From the cell containing the given text, extract its center point as [x, y] coordinate. 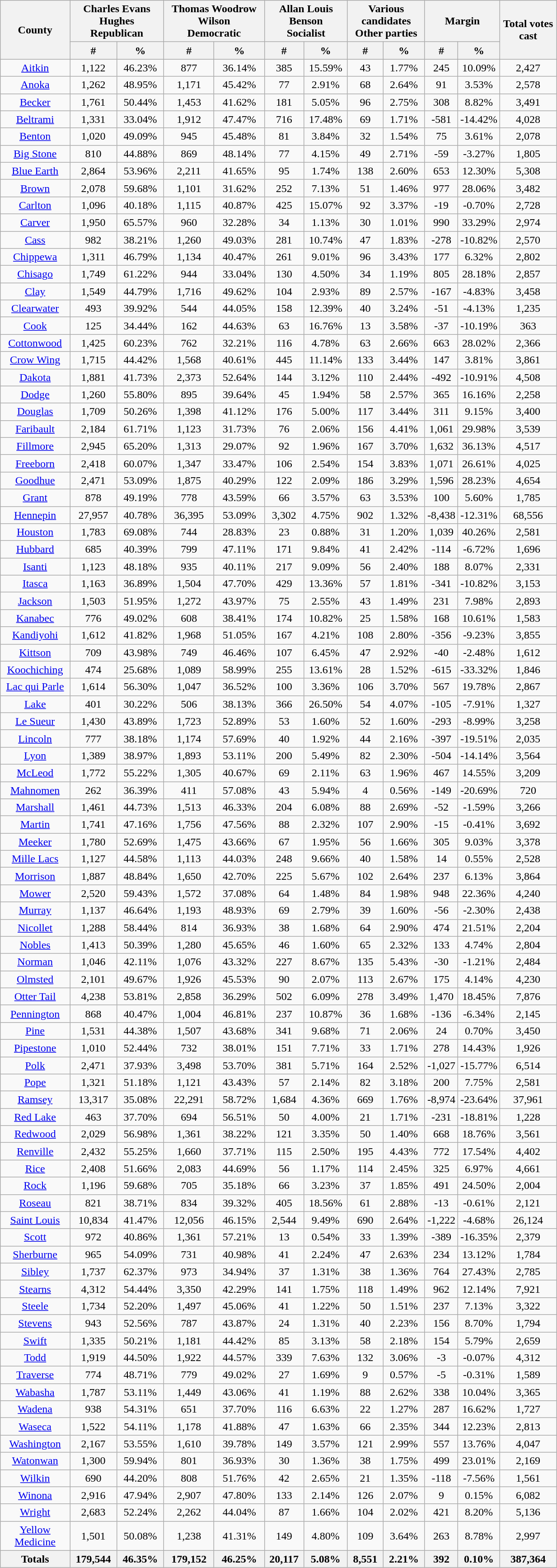
1,453 [189, 102]
41.82% [140, 635]
54 [365, 704]
1,196 [94, 1186]
Watonwan [35, 1461]
Yellow Medicine [35, 1535]
2.52% [404, 1065]
4,230 [529, 979]
45.65% [239, 945]
1,968 [189, 635]
4,402 [529, 1151]
186 [365, 480]
1,614 [94, 687]
834 [189, 1203]
38.18% [140, 738]
1,513 [189, 807]
Kittson [35, 653]
65 [365, 945]
2.55% [325, 601]
1,039 [441, 532]
42 [284, 1478]
1,076 [189, 962]
-114 [441, 549]
973 [189, 1272]
5.60% [479, 498]
1,389 [94, 756]
1,783 [94, 532]
91 [441, 85]
-15 [441, 825]
27,957 [94, 515]
762 [189, 343]
McLeod [35, 773]
787 [189, 1323]
Carver [35, 222]
Pipestone [35, 1048]
-19.51% [479, 738]
709 [94, 653]
9.09% [325, 567]
2.67% [404, 979]
51.66% [140, 1169]
38.01% [239, 1048]
1,749 [94, 274]
10.87% [325, 1014]
36 [365, 1014]
231 [441, 601]
1,761 [94, 102]
40.39% [140, 549]
52.64% [239, 377]
3.12% [325, 377]
1,522 [94, 1427]
Big Stone [35, 154]
3,266 [529, 807]
2,997 [529, 1535]
-8,438 [441, 515]
4,238 [94, 996]
43.89% [140, 721]
1,734 [94, 1306]
705 [189, 1186]
30.22% [140, 704]
5.67% [325, 876]
Lac qui Parle [35, 687]
0.10% [479, 1559]
2.60% [404, 171]
26.61% [479, 463]
Renville [35, 1151]
16.16% [479, 394]
4,654 [529, 480]
-3 [441, 1358]
43.66% [239, 842]
10.74% [325, 240]
1,716 [189, 291]
945 [189, 136]
392 [441, 1559]
39 [365, 911]
1.48% [325, 893]
Todd [35, 1358]
-389 [441, 1237]
1,305 [189, 773]
3,365 [529, 1392]
2,520 [94, 893]
1.51% [404, 1306]
1,178 [189, 1427]
12.30% [479, 171]
44.04% [239, 1512]
2,438 [529, 911]
5.71% [325, 1065]
Anoka [35, 85]
179,544 [94, 1559]
Aitkin [35, 68]
44.38% [140, 1031]
9.68% [325, 1031]
Lake [35, 704]
5,136 [529, 1512]
Freeborn [35, 463]
49 [365, 154]
Cass [35, 240]
Saint Louis [35, 1220]
36.29% [239, 996]
6.63% [325, 1409]
-504 [441, 756]
56.30% [140, 687]
2.62% [404, 1392]
36.14% [239, 68]
40.18% [140, 205]
2.40% [404, 567]
1,596 [441, 480]
445 [284, 360]
-13 [441, 1203]
5.94% [325, 790]
2,331 [529, 567]
50.26% [140, 412]
46.15% [239, 1220]
2,907 [189, 1495]
-4.68% [479, 1220]
774 [94, 1375]
49.19% [140, 498]
13.76% [479, 1444]
47.47% [239, 119]
1,327 [529, 704]
41.31% [239, 1535]
Lyon [35, 756]
Itasca [35, 584]
1.92% [325, 738]
Cook [35, 326]
401 [94, 704]
1,785 [529, 498]
37.71% [239, 1151]
944 [189, 274]
-12.31% [479, 515]
385 [284, 68]
188 [441, 567]
311 [441, 412]
Carlton [35, 205]
44.50% [140, 1358]
960 [189, 222]
2.30% [404, 756]
387,364 [529, 1559]
Mille Lacs [35, 859]
34.94% [239, 1272]
33.29% [479, 222]
-52 [441, 807]
3.84% [325, 136]
1.35% [404, 1478]
55.22% [140, 773]
1.54% [404, 136]
Rock [35, 1186]
29.98% [479, 429]
2,659 [529, 1341]
405 [284, 1203]
58.72% [239, 1100]
1.63% [325, 1427]
1.52% [404, 670]
Benton [35, 136]
39.32% [239, 1203]
4,240 [529, 893]
51 [365, 188]
3.23% [325, 1186]
117 [365, 412]
14 [441, 859]
-14.14% [479, 756]
Houston [35, 532]
2,258 [529, 394]
41.47% [140, 1220]
1,881 [94, 377]
47.70% [239, 584]
16.62% [479, 1409]
3.61% [479, 136]
52 [365, 721]
1,583 [529, 618]
43.32% [239, 962]
491 [441, 1186]
3,491 [529, 102]
50.21% [140, 1341]
3.58% [404, 326]
895 [189, 394]
2,578 [529, 85]
158 [284, 309]
720 [529, 790]
2,432 [94, 1151]
Grant [35, 498]
1,561 [529, 1478]
262 [94, 790]
69.08% [140, 532]
2,167 [94, 1444]
1.13% [325, 222]
51.18% [140, 1083]
744 [189, 532]
5.00% [325, 412]
Nobles [35, 945]
Kandiyohi [35, 635]
49.62% [239, 291]
24.50% [479, 1186]
County [35, 30]
-14.42% [479, 119]
Dakota [35, 377]
2,528 [529, 859]
2.18% [404, 1341]
29.07% [239, 446]
13.12% [479, 1254]
1.95% [325, 842]
22 [365, 1409]
8.78% [479, 1535]
58.44% [140, 928]
4.36% [325, 1100]
68 [365, 85]
37.93% [140, 1065]
54.11% [140, 1427]
17.48% [325, 119]
40.11% [239, 567]
5.08% [325, 1559]
3,564 [529, 756]
544 [189, 309]
26,124 [529, 1220]
1.46% [404, 188]
Dodge [35, 394]
162 [189, 326]
1.85% [404, 1186]
12.14% [479, 1289]
-56 [441, 911]
Red Lake [35, 1117]
6,514 [529, 1065]
13.36% [325, 584]
46.81% [239, 1014]
Totals [35, 1559]
204 [284, 807]
7.75% [479, 1083]
-5 [441, 1375]
2.45% [404, 1169]
46.33% [239, 807]
281 [284, 240]
23 [284, 532]
53.96% [140, 171]
54.31% [140, 1409]
1,449 [189, 1392]
Sherburne [35, 1254]
60.23% [140, 343]
1,331 [94, 119]
39.78% [239, 1444]
38.71% [140, 1203]
6.45% [325, 653]
341 [284, 1031]
37.08% [239, 893]
Wilkin [35, 1478]
Blue Earth [35, 171]
151 [284, 1048]
44.58% [140, 859]
363 [529, 326]
46.25% [239, 1559]
Clearwater [35, 309]
4.41% [404, 429]
-581 [441, 119]
19.78% [479, 687]
2,262 [189, 1512]
1,096 [94, 205]
47.94% [140, 1495]
2,683 [94, 1512]
43.98% [140, 653]
-33.32% [479, 670]
46.23% [140, 68]
1,171 [189, 85]
44 [365, 738]
18.56% [325, 1203]
749 [189, 653]
52.89% [239, 721]
-23.64% [479, 1100]
5.49% [325, 756]
339 [284, 1358]
9.66% [325, 859]
85 [284, 1341]
2.75% [404, 102]
3.81% [479, 360]
3.06% [404, 1358]
1,507 [189, 1031]
48.18% [140, 567]
2.71% [404, 154]
990 [441, 222]
43.43% [239, 1083]
3,561 [529, 1134]
Isanti [35, 567]
-37 [441, 326]
67 [284, 842]
2,858 [189, 996]
248 [284, 859]
168 [441, 618]
23.01% [479, 1461]
1,010 [94, 1048]
663 [441, 343]
493 [94, 309]
40.86% [140, 1237]
61 [365, 1203]
1,784 [529, 1254]
935 [189, 567]
1.76% [404, 1100]
8,551 [365, 1559]
48.84% [140, 876]
Faribault [35, 429]
1,684 [284, 1100]
2.92% [404, 653]
95 [284, 171]
305 [441, 842]
1.81% [404, 584]
234 [441, 1254]
1,004 [189, 1014]
3,450 [529, 1031]
651 [189, 1409]
17.54% [479, 1151]
1,572 [189, 893]
821 [94, 1203]
181 [284, 102]
1,163 [94, 584]
810 [94, 154]
-231 [441, 1117]
-0.31% [479, 1375]
25.68% [140, 670]
43.06% [239, 1392]
8.70% [479, 1323]
3,258 [529, 721]
130 [284, 274]
43.68% [239, 1031]
5,308 [529, 171]
147 [441, 360]
Various candidatesOther parties [386, 21]
1,272 [189, 601]
4,517 [529, 446]
3.83% [404, 463]
Wadena [35, 1409]
53.55% [140, 1444]
1,475 [189, 842]
Margin [462, 21]
12.23% [479, 1427]
164 [365, 1065]
1,919 [94, 1358]
15.59% [325, 68]
36,395 [189, 515]
2,544 [284, 1220]
567 [441, 687]
878 [94, 498]
118 [365, 1289]
732 [189, 1048]
41.88% [239, 1427]
1,398 [189, 412]
132 [365, 1358]
1.83% [404, 240]
54.44% [140, 1289]
972 [94, 1237]
1,134 [189, 257]
Ramsey [35, 1100]
40.98% [239, 1254]
669 [365, 1100]
2,366 [529, 343]
308 [441, 102]
3,378 [529, 842]
1,089 [189, 670]
34.44% [140, 326]
28.83% [239, 532]
-7.56% [479, 1478]
18.76% [479, 1134]
1,912 [189, 119]
685 [94, 549]
-278 [441, 240]
1,174 [189, 738]
-18.81% [479, 1117]
21.51% [479, 928]
26.50% [325, 704]
731 [189, 1254]
Hennepin [35, 515]
2,145 [529, 1014]
2,945 [94, 446]
7,921 [529, 1289]
2.79% [325, 911]
Morrison [35, 876]
44.79% [140, 291]
52.69% [140, 842]
36.39% [140, 790]
53 [284, 721]
7,876 [529, 996]
Washington [35, 1444]
1,430 [94, 721]
Pennington [35, 1014]
40.78% [140, 515]
557 [441, 1444]
948 [441, 893]
1,723 [189, 721]
6.13% [479, 876]
1,470 [441, 996]
Beltrami [35, 119]
14.43% [479, 1048]
3.43% [404, 257]
76 [284, 429]
Martin [35, 825]
7.71% [325, 1048]
-6.34% [479, 1014]
3.37% [404, 205]
801 [189, 1461]
1,727 [529, 1409]
1.98% [404, 893]
47.11% [239, 549]
1,846 [529, 670]
2.11% [325, 773]
2,813 [529, 1427]
12.39% [325, 309]
Mahnomen [35, 790]
31.73% [239, 429]
1,568 [189, 360]
4.50% [325, 274]
36.13% [479, 446]
18.45% [479, 996]
35.08% [140, 1100]
2,570 [529, 240]
44.03% [239, 859]
Jackson [35, 601]
47.16% [140, 825]
4.43% [404, 1151]
2.42% [404, 549]
6.08% [325, 807]
1,061 [441, 429]
5.05% [325, 102]
1,425 [94, 343]
1,497 [189, 1306]
Lincoln [35, 738]
1,780 [94, 842]
174 [284, 618]
10.82% [325, 618]
177 [441, 257]
Goodhue [35, 480]
59.94% [140, 1461]
50.39% [140, 945]
1,280 [189, 945]
Hubbard [35, 549]
2.16% [404, 738]
31.62% [239, 188]
338 [441, 1392]
-4.13% [479, 309]
44.05% [239, 309]
125 [94, 326]
Waseca [35, 1427]
778 [189, 498]
1,313 [189, 446]
113 [365, 979]
1,193 [189, 911]
2,804 [529, 945]
2,211 [189, 171]
2.91% [325, 85]
31 [365, 532]
1,335 [94, 1341]
Otter Tail [35, 996]
48.95% [140, 85]
22.36% [479, 893]
90 [284, 979]
-3.27% [479, 154]
27.43% [479, 1272]
-15.77% [479, 1065]
-356 [441, 635]
48.93% [239, 911]
Scott [35, 1237]
9.84% [325, 549]
2,184 [94, 429]
255 [284, 670]
1,875 [189, 480]
-0.41% [479, 825]
61.22% [140, 274]
114 [365, 1169]
-0.70% [479, 205]
-8.99% [479, 721]
-2.30% [479, 911]
33.47% [239, 463]
Norman [35, 962]
3.36% [325, 687]
1,893 [189, 756]
-4.83% [479, 291]
7.63% [325, 1358]
55.80% [140, 394]
Chisago [35, 274]
1.69% [325, 1375]
65.57% [140, 222]
1,589 [529, 1375]
1,610 [189, 1444]
8.07% [479, 567]
3,864 [529, 876]
-136 [441, 1014]
1,805 [529, 154]
40.26% [479, 532]
3,692 [529, 825]
89 [365, 291]
245 [441, 68]
45 [284, 394]
2.69% [404, 807]
41.62% [239, 102]
805 [441, 274]
1,121 [189, 1083]
777 [94, 738]
1,756 [189, 825]
2.99% [404, 1444]
14.55% [479, 773]
3,322 [529, 1306]
28.23% [479, 480]
48.71% [140, 1375]
144 [284, 377]
-16.35% [479, 1237]
81 [284, 136]
-9.23% [479, 635]
102 [365, 876]
9.03% [479, 842]
1,235 [529, 309]
2,893 [529, 601]
2,728 [529, 205]
808 [189, 1478]
Crow Wing [35, 360]
1,122 [94, 68]
36.52% [239, 687]
1,127 [94, 859]
46.46% [239, 653]
10.61% [479, 618]
1.32% [404, 515]
10.04% [479, 1392]
2,169 [529, 1461]
1,047 [189, 687]
2,484 [529, 962]
1,922 [189, 1358]
4.00% [325, 1117]
2,418 [94, 463]
4,028 [529, 119]
-19 [441, 205]
2,857 [529, 274]
421 [441, 1512]
36.89% [140, 584]
1,741 [94, 825]
3.18% [404, 1083]
Winona [35, 1495]
39.92% [140, 309]
195 [365, 1151]
13.61% [325, 670]
59.43% [140, 893]
366 [284, 704]
4.14% [479, 979]
52.44% [140, 1048]
4,025 [529, 463]
3,153 [529, 584]
32.21% [239, 343]
2,004 [529, 1186]
1,101 [189, 188]
261 [284, 257]
20,117 [284, 1559]
54.09% [140, 1254]
1,321 [94, 1083]
46.35% [140, 1559]
61.71% [140, 429]
-0.07% [479, 1358]
40.61% [239, 360]
45.53% [239, 979]
1,311 [94, 257]
135 [365, 962]
2,408 [94, 1169]
365 [441, 394]
42.11% [140, 962]
25 [365, 618]
12,056 [189, 1220]
3.64% [404, 1535]
2.80% [404, 635]
982 [94, 240]
Koochiching [35, 670]
1,709 [94, 412]
6.97% [479, 1169]
126 [365, 1495]
6,082 [529, 1495]
8.67% [325, 962]
71 [365, 1031]
4.15% [325, 154]
1.40% [404, 1134]
Total votes cast [529, 30]
5.79% [479, 1341]
868 [94, 1014]
2.24% [325, 1254]
44.69% [239, 1169]
1,071 [441, 463]
60.07% [140, 463]
43.97% [239, 601]
28.18% [479, 274]
Thomas Woodrow WilsonDemocratic [214, 21]
1,696 [529, 549]
-40 [441, 653]
Cottonwood [35, 343]
Rice [35, 1169]
1,238 [189, 1535]
40.29% [239, 480]
2.65% [325, 1478]
0.55% [479, 859]
7.98% [479, 601]
1,504 [189, 584]
Clay [35, 291]
Charles Evans HughesRepublican [117, 21]
1,950 [94, 222]
2.09% [325, 480]
Nicollet [35, 928]
41.73% [140, 377]
141 [284, 1289]
2,379 [529, 1237]
84 [365, 893]
3,400 [529, 412]
-51 [441, 309]
1,772 [94, 773]
1,461 [94, 807]
-1,027 [441, 1065]
56.51% [239, 1117]
52.20% [140, 1306]
1,181 [189, 1341]
776 [94, 618]
Meeker [35, 842]
Swift [35, 1341]
1,887 [94, 876]
45.42% [239, 85]
42.70% [239, 876]
9.49% [325, 1220]
2,373 [189, 377]
1,288 [94, 928]
38.22% [239, 1134]
1.77% [404, 68]
10.09% [479, 68]
3.49% [404, 996]
Murray [35, 911]
-6.72% [479, 549]
9.15% [479, 412]
2.50% [325, 1151]
799 [189, 549]
-167 [441, 291]
3.29% [404, 480]
653 [441, 171]
4.74% [479, 945]
3,209 [529, 773]
962 [441, 1289]
68,556 [529, 515]
2,974 [529, 222]
32.28% [239, 222]
2,802 [529, 257]
-341 [441, 584]
1,228 [529, 1117]
-10.91% [479, 377]
11.14% [325, 360]
40.87% [239, 205]
-7.91% [479, 704]
49.09% [140, 136]
44.63% [239, 326]
1,347 [189, 463]
Allan Louis BensonSocialist [306, 21]
Kanabec [35, 618]
-1.59% [479, 807]
1,650 [189, 876]
1,632 [441, 446]
463 [94, 1117]
2.93% [325, 291]
-10.19% [479, 326]
716 [284, 119]
42.29% [239, 1289]
122 [284, 480]
425 [284, 205]
40.67% [239, 773]
217 [284, 567]
110 [365, 377]
2,083 [189, 1169]
6.09% [325, 996]
4,661 [529, 1169]
2,035 [529, 738]
Pope [35, 1083]
2.23% [404, 1323]
32 [365, 136]
Le Sueur [35, 721]
13,317 [94, 1100]
-30 [441, 962]
1,115 [189, 205]
779 [189, 1375]
38.41% [239, 618]
4,508 [529, 377]
138 [365, 171]
0.88% [325, 532]
2.21% [404, 1559]
Wabasha [35, 1392]
-1.21% [479, 962]
1,794 [529, 1323]
2,867 [529, 687]
2,121 [529, 1203]
2,864 [94, 171]
411 [189, 790]
0.56% [404, 790]
41.12% [239, 412]
869 [189, 154]
Pine [35, 1031]
45.48% [239, 136]
-1,222 [441, 1220]
608 [189, 618]
467 [441, 773]
55.25% [140, 1151]
-2.48% [479, 653]
50.08% [140, 1535]
965 [94, 1254]
2,427 [529, 68]
499 [441, 1461]
-20.69% [479, 790]
5.43% [404, 962]
87 [284, 1512]
109 [365, 1535]
49.67% [140, 979]
52.56% [140, 1323]
2,204 [529, 928]
772 [441, 1151]
1,413 [94, 945]
44.57% [239, 1358]
943 [94, 1323]
-118 [441, 1478]
1.17% [325, 1169]
-149 [441, 790]
47.56% [239, 825]
9.01% [325, 257]
694 [189, 1117]
2,101 [94, 979]
Marshall [35, 807]
1,503 [94, 601]
3.24% [404, 309]
10,834 [94, 1220]
877 [189, 68]
Traverse [35, 1375]
-105 [441, 704]
3,482 [529, 188]
27 [284, 1375]
45.06% [239, 1306]
2.63% [404, 1254]
50.44% [140, 102]
43.87% [239, 1323]
52.24% [140, 1512]
51.76% [239, 1478]
48.14% [239, 154]
57.08% [239, 790]
44.20% [140, 1478]
1,300 [94, 1461]
1.20% [404, 532]
Stevens [35, 1323]
58.99% [239, 670]
764 [441, 1272]
977 [441, 188]
3,539 [529, 429]
325 [441, 1169]
108 [365, 635]
Brown [35, 188]
Stearns [35, 1289]
4.78% [325, 343]
62.37% [140, 1272]
38.97% [140, 756]
2.44% [404, 377]
38.13% [239, 704]
41.65% [239, 171]
2.02% [404, 1512]
2.35% [404, 1427]
1,501 [94, 1535]
Sibley [35, 1272]
1.27% [404, 1409]
Roseau [35, 1203]
252 [284, 188]
3,350 [189, 1289]
65.20% [140, 446]
0.54% [325, 1237]
0.70% [479, 1031]
Polk [35, 1065]
8.82% [479, 102]
175 [441, 979]
-0.61% [479, 1203]
1.01% [404, 222]
2,785 [529, 1272]
2.88% [404, 1203]
46.79% [140, 257]
4.21% [325, 635]
287 [441, 1409]
225 [284, 876]
1.39% [404, 1237]
43.59% [239, 498]
1.22% [325, 1306]
28.06% [479, 188]
3,302 [284, 515]
53.81% [140, 996]
28.02% [479, 343]
3,458 [529, 291]
1,737 [94, 1272]
2,029 [94, 1134]
429 [284, 584]
-59 [441, 154]
2.66% [404, 343]
-615 [441, 670]
4 [365, 790]
Fillmore [35, 446]
46 [284, 945]
15.07% [325, 205]
115 [284, 1151]
44.73% [140, 807]
2.54% [325, 463]
56.98% [140, 1134]
176 [284, 412]
506 [189, 704]
Chippewa [35, 257]
3,855 [529, 635]
1,020 [94, 136]
37,961 [529, 1100]
51.05% [239, 635]
179,152 [189, 1559]
39.64% [239, 394]
3,861 [529, 360]
-397 [441, 738]
Steele [35, 1306]
902 [365, 515]
35.18% [239, 1186]
1,787 [94, 1392]
46.64% [140, 911]
Douglas [35, 412]
28 [365, 670]
16.76% [325, 326]
3,498 [189, 1065]
49.03% [239, 240]
47.80% [239, 1495]
57.21% [239, 1237]
Redwood [35, 1134]
Mower [35, 893]
4,047 [529, 1444]
44.88% [140, 154]
38.21% [140, 240]
3.13% [325, 1341]
4.80% [325, 1535]
344 [441, 1427]
-492 [441, 377]
2,916 [94, 1495]
57.69% [239, 738]
-8,974 [441, 1100]
3.35% [325, 1134]
1,549 [94, 291]
Becker [35, 102]
502 [284, 996]
814 [189, 928]
938 [94, 1409]
1.74% [325, 171]
668 [441, 1134]
4.07% [404, 704]
4.75% [325, 515]
1,137 [94, 911]
1,113 [189, 859]
1,531 [94, 1031]
171 [284, 549]
22,291 [189, 1100]
0.57% [404, 1375]
263 [441, 1535]
Olmsted [35, 979]
227 [284, 962]
0.15% [479, 1495]
8.20% [479, 1512]
1.94% [325, 394]
381 [284, 1065]
51.95% [140, 601]
-293 [441, 721]
6.32% [479, 257]
1,715 [94, 360]
1,660 [189, 1151]
1,262 [94, 85]
53.70% [239, 1065]
Wright [35, 1512]
1,046 [94, 962]
